Pinpoint the cell where the given text exists, returning its (x, y) midpoint coordinate. 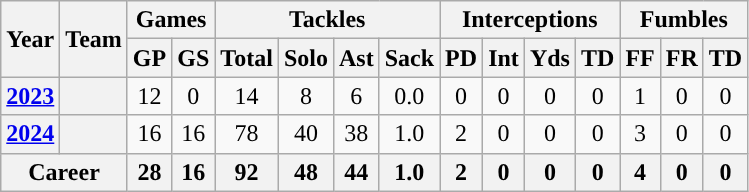
6 (356, 96)
Fumbles (684, 20)
48 (306, 172)
Interceptions (530, 20)
Int (504, 58)
28 (149, 172)
Career (64, 172)
GS (194, 58)
Yds (550, 58)
Tackles (328, 20)
14 (247, 96)
Ast (356, 58)
Games (170, 20)
4 (640, 172)
Solo (306, 58)
Team (94, 39)
44 (356, 172)
0.0 (409, 96)
Sack (409, 58)
Year (30, 39)
1 (640, 96)
92 (247, 172)
PD (462, 58)
2023 (30, 96)
12 (149, 96)
2024 (30, 134)
40 (306, 134)
8 (306, 96)
FF (640, 58)
GP (149, 58)
38 (356, 134)
Total (247, 58)
FR (682, 58)
3 (640, 134)
78 (247, 134)
